Pinpoint the cell where the given text exists, returning its (x, y) midpoint coordinate. 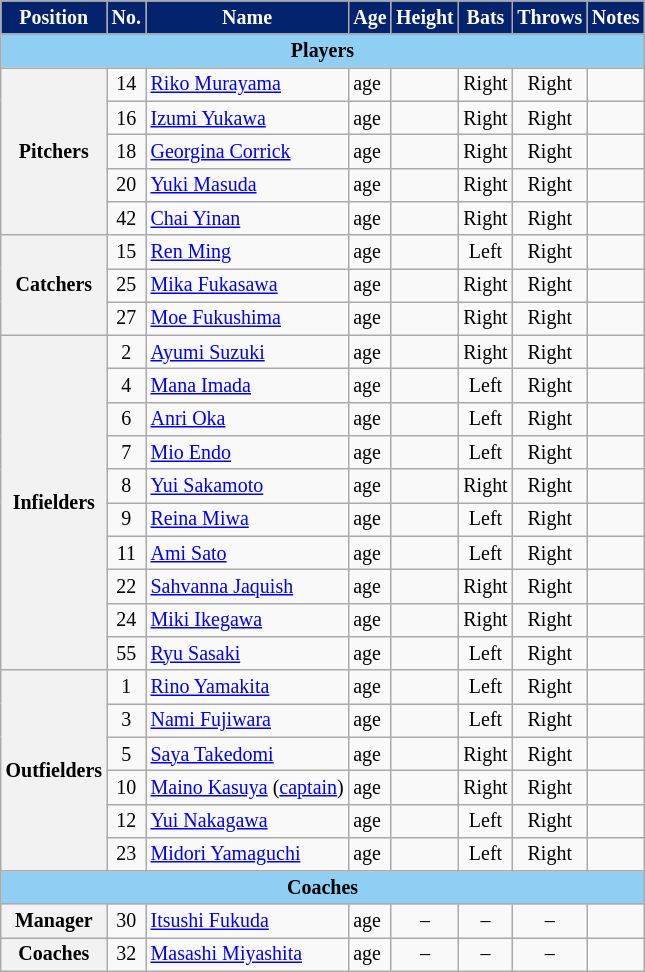
Masashi Miyashita (248, 954)
15 (126, 252)
Yui Sakamoto (248, 486)
20 (126, 184)
Players (323, 52)
Maino Kasuya (captain) (248, 788)
Ayumi Suzuki (248, 352)
Georgina Corrick (248, 152)
6 (126, 420)
Itsushi Fukuda (248, 922)
Throws (550, 18)
32 (126, 954)
Nami Fujiwara (248, 720)
Mika Fukasawa (248, 286)
Bats (486, 18)
Chai Yinan (248, 218)
11 (126, 554)
Riko Murayama (248, 84)
No. (126, 18)
Sahvanna Jaquish (248, 586)
18 (126, 152)
3 (126, 720)
Reina Miwa (248, 520)
5 (126, 754)
2 (126, 352)
25 (126, 286)
23 (126, 854)
Age (370, 18)
Ren Ming (248, 252)
Saya Takedomi (248, 754)
Pitchers (54, 152)
Catchers (54, 285)
14 (126, 84)
Rino Yamakita (248, 686)
Yuki Masuda (248, 184)
Position (54, 18)
42 (126, 218)
Midori Yamaguchi (248, 854)
27 (126, 318)
Yui Nakagawa (248, 820)
Name (248, 18)
Ryu Sasaki (248, 654)
16 (126, 118)
Moe Fukushima (248, 318)
22 (126, 586)
7 (126, 452)
Miki Ikegawa (248, 620)
10 (126, 788)
Manager (54, 922)
Mana Imada (248, 386)
Izumi Yukawa (248, 118)
8 (126, 486)
55 (126, 654)
4 (126, 386)
9 (126, 520)
24 (126, 620)
Mio Endo (248, 452)
12 (126, 820)
Infielders (54, 504)
Outfielders (54, 770)
30 (126, 922)
Height (424, 18)
Ami Sato (248, 554)
1 (126, 686)
Notes (616, 18)
Anri Oka (248, 420)
